From the cell containing the given text, extract its center point as (X, Y) coordinate. 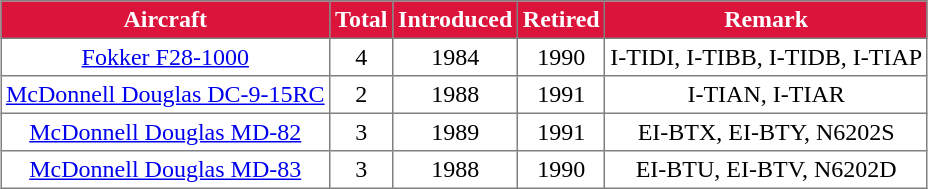
McDonnell Douglas MD-83 (166, 170)
McDonnell Douglas DC-9-15RC (166, 95)
2 (362, 95)
1989 (456, 132)
McDonnell Douglas MD-82 (166, 132)
Total (362, 20)
EI-BTX, EI-BTY, N6202S (766, 132)
Introduced (456, 20)
Remark (766, 20)
I-TIAN, I-TIAR (766, 95)
EI-BTU, EI-BTV, N6202D (766, 170)
Retired (562, 20)
4 (362, 57)
I-TIDI, I-TIBB, I-TIDB, I-TIAP (766, 57)
1984 (456, 57)
Aircraft (166, 20)
Fokker F28-1000 (166, 57)
